Detect which cell encompasses the target text, then output its [X, Y] center coordinate. 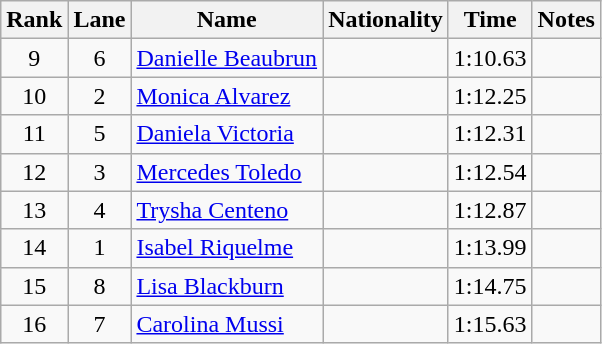
Name [227, 20]
4 [100, 210]
1 [100, 248]
9 [34, 58]
Isabel Riquelme [227, 248]
1:10.63 [490, 58]
1:12.54 [490, 172]
Time [490, 20]
12 [34, 172]
1:12.25 [490, 96]
Notes [566, 20]
1:12.87 [490, 210]
6 [100, 58]
Monica Alvarez [227, 96]
Lisa Blackburn [227, 286]
15 [34, 286]
Trysha Centeno [227, 210]
Carolina Mussi [227, 324]
1:14.75 [490, 286]
3 [100, 172]
5 [100, 134]
11 [34, 134]
2 [100, 96]
Mercedes Toledo [227, 172]
Nationality [386, 20]
Danielle Beaubrun [227, 58]
7 [100, 324]
8 [100, 286]
Lane [100, 20]
13 [34, 210]
Daniela Victoria [227, 134]
10 [34, 96]
1:15.63 [490, 324]
1:12.31 [490, 134]
14 [34, 248]
16 [34, 324]
1:13.99 [490, 248]
Rank [34, 20]
